Scan for the cell matching the given text and deliver its (X, Y) coordinate at center. 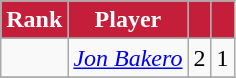
Rank (34, 20)
2 (200, 58)
1 (222, 58)
Jon Bakero (128, 58)
Player (128, 20)
